Determine the [x, y] coordinate at the center of the cell enclosing the given text.  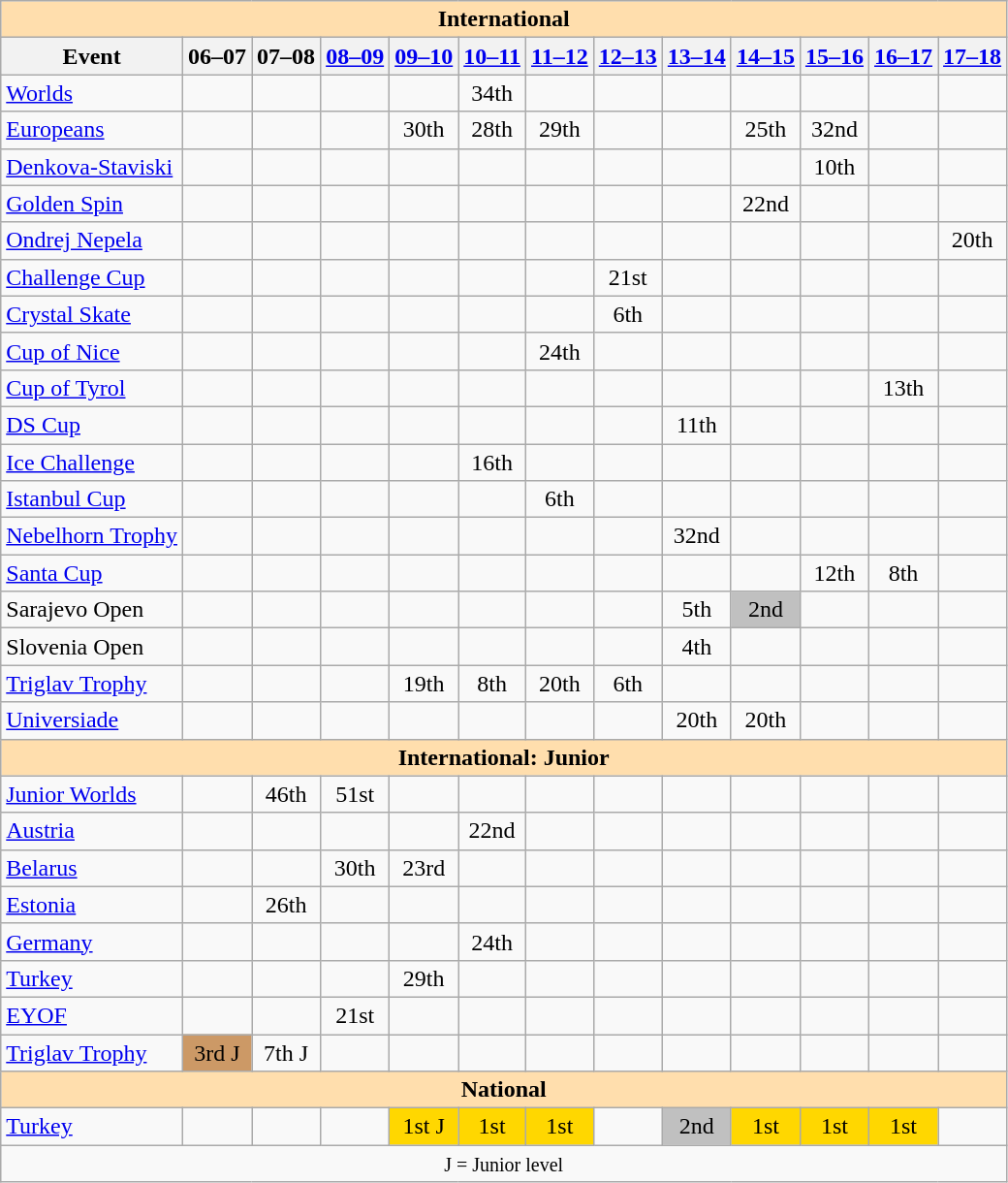
Nebelhorn Trophy [92, 536]
28th [492, 130]
Sarajevo Open [92, 610]
International [504, 19]
Cup of Nice [92, 351]
Istanbul Cup [92, 499]
DS Cup [92, 425]
26th [287, 905]
25th [766, 130]
7th J [287, 1052]
17–18 [973, 56]
11th [696, 425]
Crystal Skate [92, 314]
09–10 [425, 56]
19th [425, 684]
12th [834, 573]
13th [903, 388]
International: Junior [504, 757]
Challenge Cup [92, 277]
08–09 [355, 56]
Denkova-Staviski [92, 167]
1st J [425, 1127]
16–17 [903, 56]
Cup of Tyrol [92, 388]
15–16 [834, 56]
46th [287, 794]
Ice Challenge [92, 463]
23rd [425, 868]
EYOF [92, 1015]
51st [355, 794]
12–13 [628, 56]
14–15 [766, 56]
16th [492, 463]
Europeans [92, 130]
4th [696, 647]
5th [696, 610]
Universiade [92, 720]
11–12 [559, 56]
Golden Spin [92, 204]
Slovenia Open [92, 647]
Estonia [92, 905]
Ondrej Nepela [92, 240]
Santa Cup [92, 573]
Event [92, 56]
Austria [92, 831]
13–14 [696, 56]
10–11 [492, 56]
10th [834, 167]
National [504, 1090]
J = Junior level [504, 1164]
Junior Worlds [92, 794]
07–08 [287, 56]
3rd J [217, 1052]
06–07 [217, 56]
Germany [92, 942]
Belarus [92, 868]
Worlds [92, 93]
34th [492, 93]
